Provide the (x, y) coordinate of the cell's center where the given text is located.  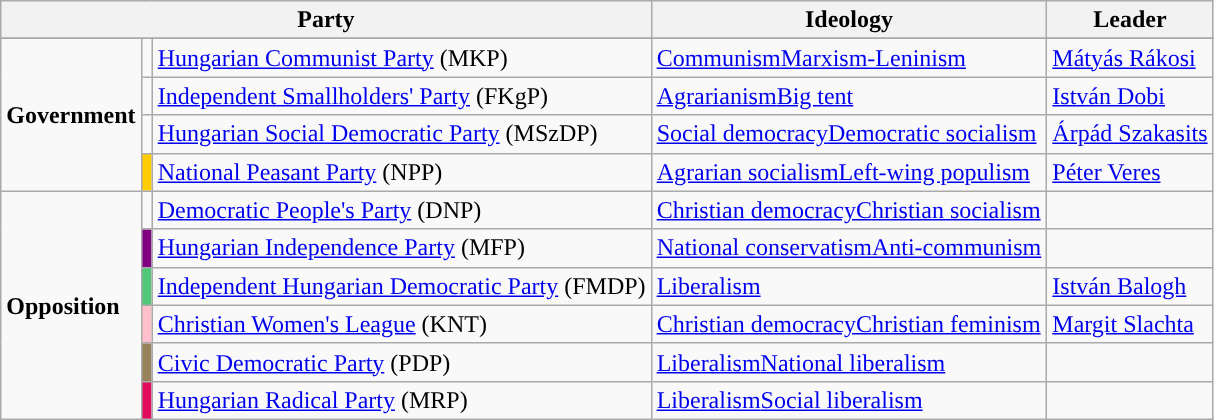
Christian democracyChristian socialism (849, 210)
National conservatismAnti-communism (849, 248)
Hungarian Independence Party (MFP) (402, 248)
Liberalism (849, 286)
Party (326, 20)
Árpád Szakasits (1130, 134)
Hungarian Social Democratic Party (MSzDP) (402, 134)
Agrarian socialismLeft-wing populism (849, 172)
LiberalismNational liberalism (849, 362)
LiberalismSocial liberalism (849, 400)
Margit Slachta (1130, 324)
Hungarian Radical Party (MRP) (402, 400)
István Dobi (1130, 96)
Social democracyDemocratic socialism (849, 134)
Hungarian Communist Party (MKP) (402, 58)
Christian Women's League (KNT) (402, 324)
István Balogh (1130, 286)
Péter Veres (1130, 172)
Leader (1130, 20)
Christian democracyChristian feminism (849, 324)
Ideology (849, 20)
Civic Democratic Party (PDP) (402, 362)
Government (71, 115)
Opposition (71, 305)
Democratic People's Party (DNP) (402, 210)
AgrarianismBig tent (849, 96)
National Peasant Party (NPP) (402, 172)
Independent Smallholders' Party (FKgP) (402, 96)
Mátyás Rákosi (1130, 58)
CommunismMarxism-Leninism (849, 58)
Independent Hungarian Democratic Party (FMDP) (402, 286)
